Pinpoint the cell where the given text exists, returning its [x, y] midpoint coordinate. 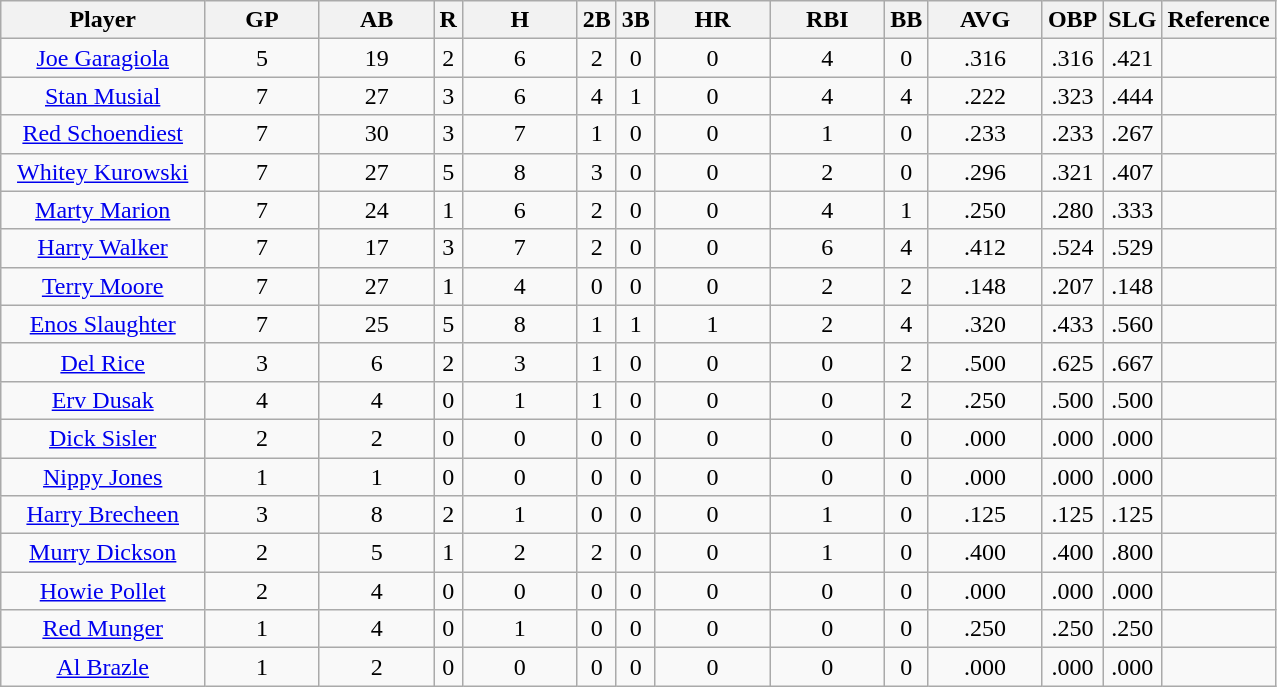
Murry Dickson [103, 553]
RBI [828, 20]
Red Munger [103, 629]
Nippy Jones [103, 477]
Terry Moore [103, 286]
Whitey Kurowski [103, 172]
.529 [1132, 248]
30 [376, 134]
AVG [986, 20]
BB [906, 20]
.433 [1072, 324]
Marty Marion [103, 210]
19 [376, 58]
.296 [986, 172]
Dick Sisler [103, 438]
.207 [1072, 286]
.321 [1072, 172]
17 [376, 248]
25 [376, 324]
.280 [1072, 210]
OBP [1072, 20]
Erv Dusak [103, 400]
Reference [1218, 20]
Harry Brecheen [103, 515]
R [448, 20]
.407 [1132, 172]
Howie Pollet [103, 591]
.560 [1132, 324]
.444 [1132, 96]
Joe Garagiola [103, 58]
3B [636, 20]
Al Brazle [103, 667]
24 [376, 210]
.267 [1132, 134]
.323 [1072, 96]
Del Rice [103, 362]
Red Schoendiest [103, 134]
.421 [1132, 58]
.524 [1072, 248]
HR [712, 20]
GP [262, 20]
Harry Walker [103, 248]
.320 [986, 324]
.412 [986, 248]
AB [376, 20]
.222 [986, 96]
Player [103, 20]
Enos Slaughter [103, 324]
H [520, 20]
SLG [1132, 20]
.333 [1132, 210]
.800 [1132, 553]
Stan Musial [103, 96]
.625 [1072, 362]
2B [596, 20]
.667 [1132, 362]
